Return the (x, y) coordinate for the center point of the cell that contains the specified text.  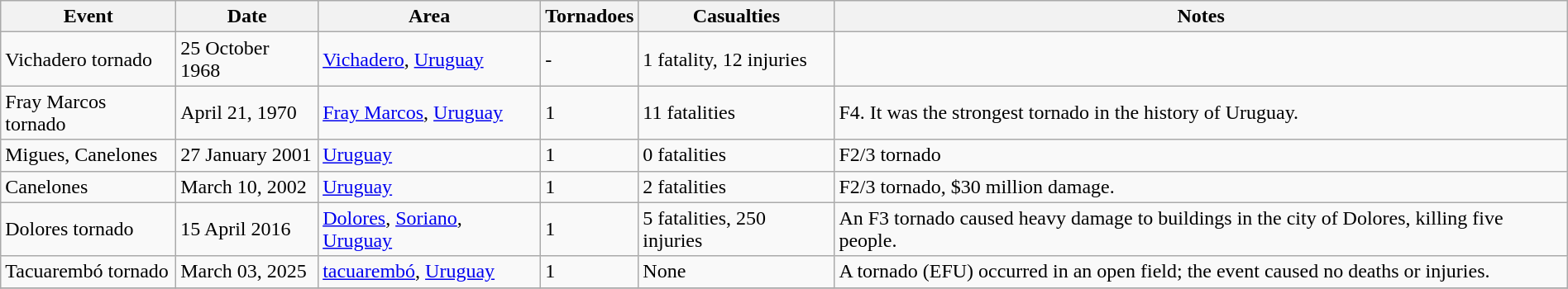
F4. It was the strongest tornado in the history of Uruguay. (1201, 112)
Fray Marcos, Uruguay (430, 112)
1 fatality, 12 injuries (736, 59)
Casualties (736, 17)
None (736, 272)
A tornado (EFU) occurred in an open field; the event caused no deaths or injuries. (1201, 272)
Event (88, 17)
5 fatalities, 250 injuries (736, 230)
0 fatalities (736, 155)
F2/3 tornado (1201, 155)
Fray Marcos tornado (88, 112)
- (590, 59)
Vichadero, Uruguay (430, 59)
An F3 tornado caused heavy damage to buildings in the city of Dolores, killing five people. (1201, 230)
25 October 1968 (247, 59)
Tornadoes (590, 17)
Notes (1201, 17)
Vichadero tornado (88, 59)
Tacuarembó tornado (88, 272)
tacuarembó, Uruguay (430, 272)
March 03, 2025 (247, 272)
Canelones (88, 187)
2 fatalities (736, 187)
Dolores, Soriano, Uruguay (430, 230)
March 10, 2002 (247, 187)
F2/3 tornado, $30 million damage. (1201, 187)
15 April 2016 (247, 230)
11 fatalities (736, 112)
Area (430, 17)
April 21, 1970 (247, 112)
27 January 2001 (247, 155)
Migues, Canelones (88, 155)
Date (247, 17)
Dolores tornado (88, 230)
